Capture the cell that displays the provided text and extract its [X, Y] central coordinate. 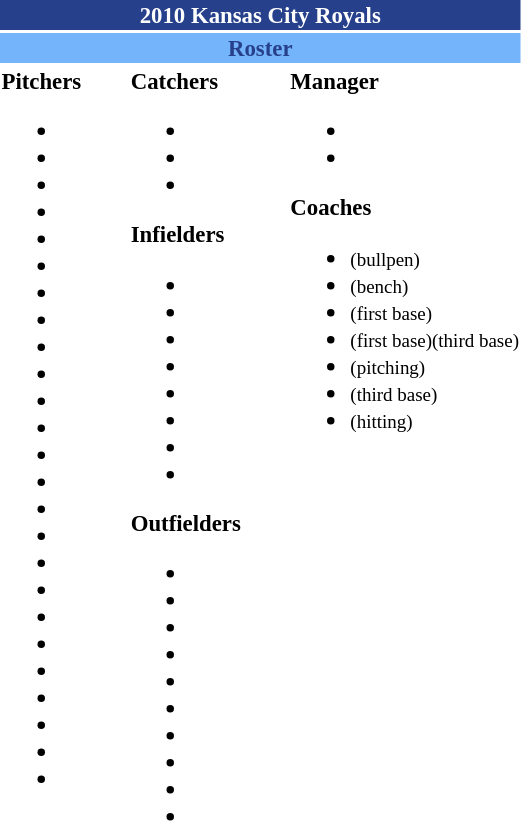
Roster [260, 48]
2010 Kansas City Royals [260, 15]
